Locate the cell with the specified text and output its (X, Y) center coordinate. 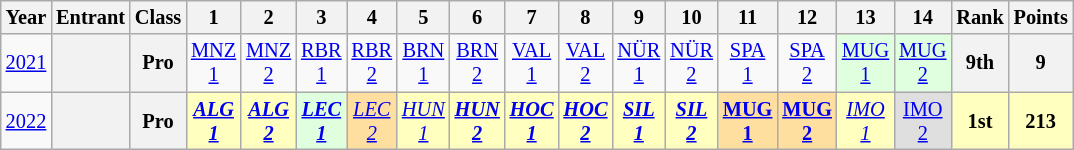
14 (922, 17)
ALG2 (268, 121)
NÜR2 (692, 63)
SIL1 (638, 121)
HOC1 (532, 121)
LEC2 (372, 121)
SPA1 (748, 63)
10 (692, 17)
2 (268, 17)
VAL2 (586, 63)
3 (321, 17)
Class (158, 17)
IMO2 (922, 121)
RBR1 (321, 63)
Entrant (90, 17)
RBR2 (372, 63)
1st (980, 121)
SIL2 (692, 121)
Rank (980, 17)
MNZ1 (214, 63)
HUN2 (478, 121)
9th (980, 63)
213 (1041, 121)
Points (1041, 17)
7 (532, 17)
HOC2 (586, 121)
4 (372, 17)
BRN1 (424, 63)
Year (26, 17)
SPA2 (807, 63)
IMO1 (866, 121)
12 (807, 17)
8 (586, 17)
2022 (26, 121)
VAL1 (532, 63)
LEC1 (321, 121)
NÜR1 (638, 63)
11 (748, 17)
2021 (26, 63)
ALG1 (214, 121)
6 (478, 17)
BRN2 (478, 63)
MNZ2 (268, 63)
5 (424, 17)
1 (214, 17)
13 (866, 17)
HUN1 (424, 121)
